Find where the given text appears and provide that cell's center as (x, y) coordinate. 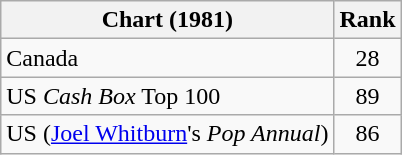
86 (368, 134)
Canada (168, 58)
Rank (368, 20)
US Cash Box Top 100 (168, 96)
US (Joel Whitburn's Pop Annual) (168, 134)
Chart (1981) (168, 20)
89 (368, 96)
28 (368, 58)
